Scan for the cell matching the given text and deliver its [x, y] coordinate at center. 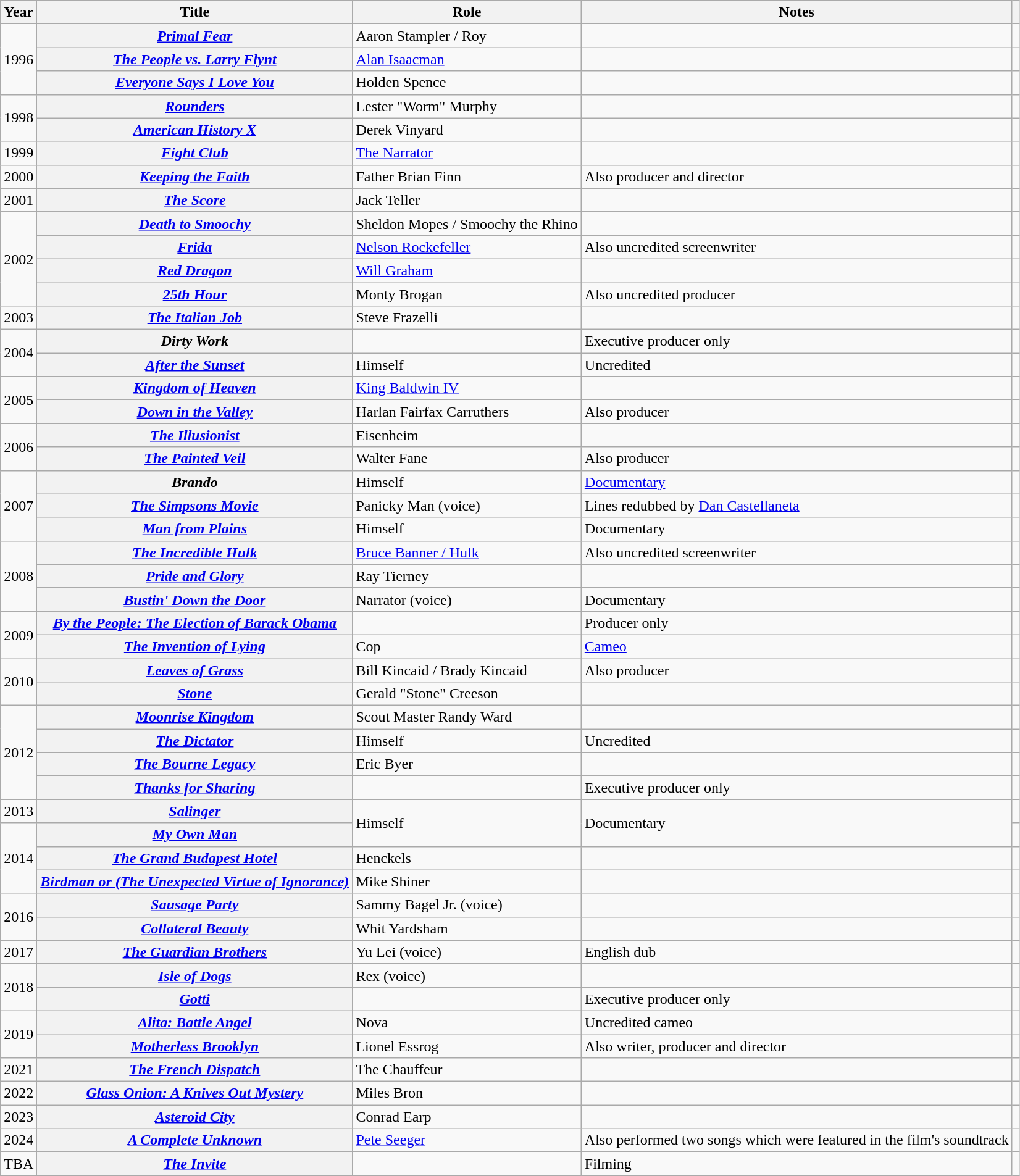
1998 [19, 118]
2006 [19, 447]
The Simpsons Movie [195, 506]
After the Sunset [195, 365]
Glass Onion: A Knives Out Mystery [195, 1093]
The Incredible Hulk [195, 553]
Lines redubbed by Dan Castellaneta [796, 506]
2012 [19, 753]
Primal Fear [195, 36]
Steve Frazelli [467, 318]
2009 [19, 635]
Kingdom of Heaven [195, 388]
Jack Teller [467, 200]
Rounders [195, 106]
Everyone Says I Love You [195, 83]
2017 [19, 952]
Down in the Valley [195, 412]
2021 [19, 1070]
2022 [19, 1093]
By the People: The Election of Barack Obama [195, 623]
2019 [19, 1034]
Pete Seeger [467, 1140]
The Guardian Brothers [195, 952]
Lester "Worm" Murphy [467, 106]
Conrad Earp [467, 1117]
Also producer and director [796, 177]
2003 [19, 318]
Cameo [796, 646]
The Score [195, 200]
Bill Kincaid / Brady Kincaid [467, 670]
Motherless Brooklyn [195, 1046]
Red Dragon [195, 270]
1999 [19, 153]
The Invention of Lying [195, 646]
Also writer, producer and director [796, 1046]
Fight Club [195, 153]
A Complete Unknown [195, 1140]
Uncredited cameo [796, 1022]
2010 [19, 682]
Leaves of Grass [195, 670]
Holden Spence [467, 83]
Mike Shiner [467, 882]
My Own Man [195, 835]
American History X [195, 130]
Sheldon Mopes / Smoochy the Rhino [467, 223]
Nelson Rockefeller [467, 247]
Dirty Work [195, 341]
Role [467, 12]
Gotti [195, 999]
Ray Tierney [467, 576]
Alita: Battle Angel [195, 1022]
Also uncredited producer [796, 294]
Producer only [796, 623]
Will Graham [467, 270]
Walter Fane [467, 459]
Lionel Essrog [467, 1046]
Whit Yardsham [467, 928]
2023 [19, 1117]
King Baldwin IV [467, 388]
Salinger [195, 811]
Monty Brogan [467, 294]
2002 [19, 259]
Nova [467, 1022]
The Grand Budapest Hotel [195, 858]
The Painted Veil [195, 459]
The Chauffeur [467, 1070]
Collateral Beauty [195, 928]
Pride and Glory [195, 576]
Thanks for Sharing [195, 788]
The Narrator [467, 153]
Bruce Banner / Hulk [467, 553]
Harlan Fairfax Carruthers [467, 412]
Scout Master Randy Ward [467, 717]
Alan Isaacman [467, 59]
Year [19, 12]
1996 [19, 59]
Stone [195, 694]
Yu Lei (voice) [467, 952]
The Invite [195, 1164]
Cop [467, 646]
Notes [796, 12]
Death to Smoochy [195, 223]
2018 [19, 987]
Rex (voice) [467, 975]
2014 [19, 858]
The Dictator [195, 741]
Brando [195, 482]
Isle of Dogs [195, 975]
TBA [19, 1164]
Aaron Stampler / Roy [467, 36]
Moonrise Kingdom [195, 717]
The Bourne Legacy [195, 764]
Panicky Man (voice) [467, 506]
Also performed two songs which were featured in the film's soundtrack [796, 1140]
Eisenheim [467, 435]
2016 [19, 917]
2024 [19, 1140]
The French Dispatch [195, 1070]
25th Hour [195, 294]
2013 [19, 811]
Sausage Party [195, 905]
Father Brian Finn [467, 177]
The Italian Job [195, 318]
English dub [796, 952]
2007 [19, 506]
Title [195, 12]
Asteroid City [195, 1117]
Man from Plains [195, 529]
Filming [796, 1164]
Henckels [467, 858]
Gerald "Stone" Creeson [467, 694]
The Illusionist [195, 435]
Miles Bron [467, 1093]
Derek Vinyard [467, 130]
Frida [195, 247]
Birdman or (The Unexpected Virtue of Ignorance) [195, 882]
2001 [19, 200]
Bustin' Down the Door [195, 599]
2008 [19, 576]
Eric Byer [467, 764]
2004 [19, 353]
Keeping the Faith [195, 177]
2000 [19, 177]
Narrator (voice) [467, 599]
Sammy Bagel Jr. (voice) [467, 905]
2005 [19, 400]
The People vs. Larry Flynt [195, 59]
